Return [X, Y] of the center of cell containing provided text 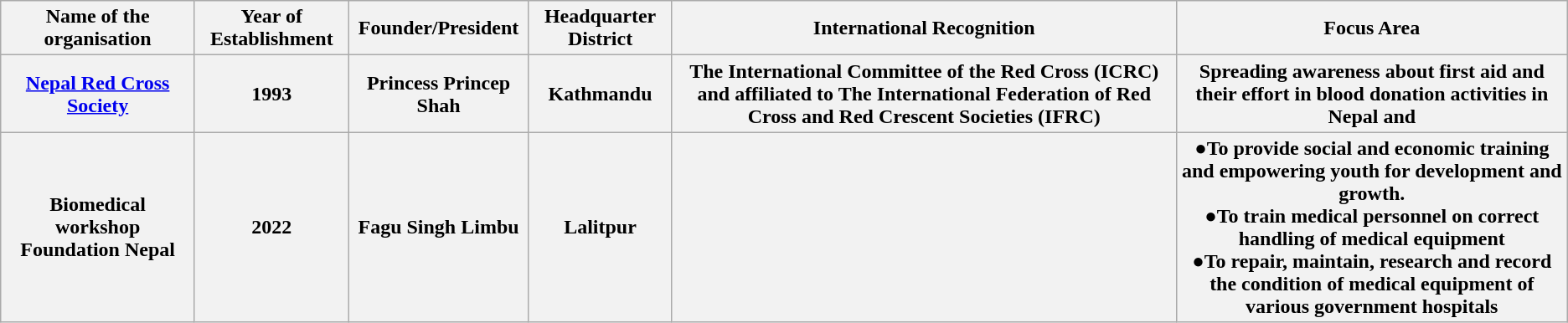
The International Committee of the Red Cross (ICRC) and affiliated to The International Federation of Red Cross and Red Crescent Societies (IFRC) [924, 94]
Headquarter District [600, 28]
Princess Princep Shah [439, 94]
Founder/President [439, 28]
1993 [271, 94]
Fagu Singh Limbu [439, 228]
Spreading awareness about first aid and their effort in blood donation activities in Nepal and [1372, 94]
Nepal Red Cross Society [98, 94]
2022 [271, 228]
Kathmandu [600, 94]
Lalitpur [600, 228]
Name of the organisation [98, 28]
Biomedical workshop Foundation Nepal [98, 228]
Year of Establishment [271, 28]
International Recognition [924, 28]
Focus Area [1372, 28]
